Extract the [X, Y] coordinate from the center of the cell holding the provided text.  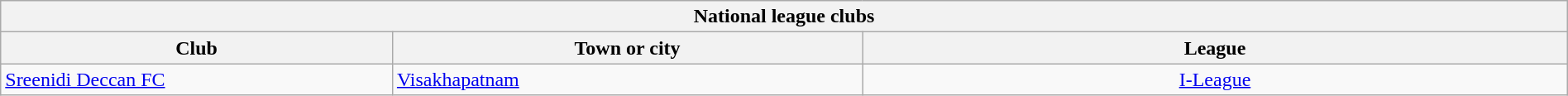
Visakhapatnam [627, 79]
Club [197, 48]
Town or city [627, 48]
I-League [1216, 79]
Sreenidi Deccan FC [197, 79]
League [1216, 48]
National league clubs [784, 17]
